Detect which cell encompasses the target text, then output its [x, y] center coordinate. 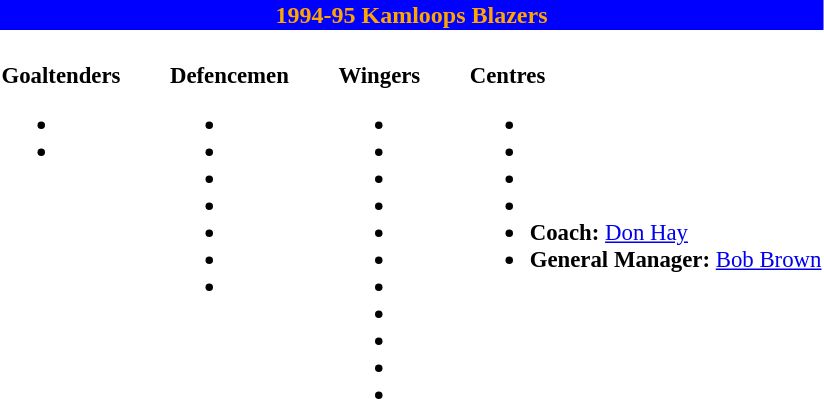
1994-95 Kamloops Blazers [412, 15]
